Detect which cell encompasses the target text, then output its (x, y) center coordinate. 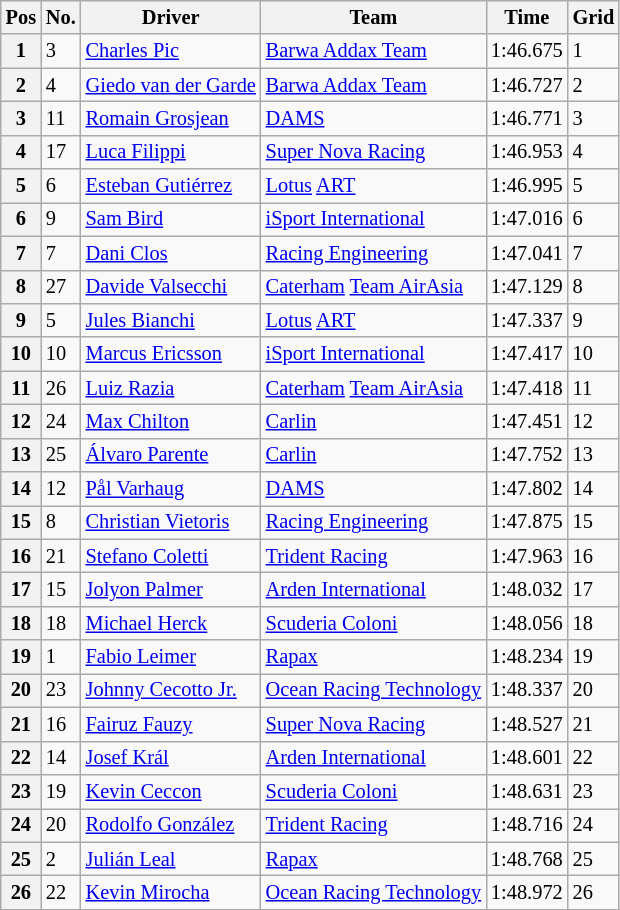
No. (61, 17)
Luca Filippi (171, 152)
1:46.995 (527, 186)
Johnny Cecotto Jr. (171, 690)
1:46.953 (527, 152)
1:47.418 (527, 388)
1:47.451 (527, 421)
Pos (21, 17)
Kevin Mirocha (171, 892)
Time (527, 17)
1:47.417 (527, 354)
1:46.771 (527, 118)
1:48.234 (527, 657)
Michael Herck (171, 623)
1:47.802 (527, 489)
1:47.963 (527, 556)
Dani Clos (171, 253)
Romain Grosjean (171, 118)
1:48.601 (527, 758)
Fairuz Fauzy (171, 724)
Julián Leal (171, 859)
1:47.129 (527, 287)
Jolyon Palmer (171, 589)
Álvaro Parente (171, 455)
Rodolfo González (171, 825)
Stefano Coletti (171, 556)
Davide Valsecchi (171, 287)
Kevin Ceccon (171, 791)
Max Chilton (171, 421)
Jules Bianchi (171, 320)
1:47.875 (527, 522)
1:47.016 (527, 219)
1:48.716 (527, 825)
Driver (171, 17)
Team (374, 17)
1:47.041 (527, 253)
1:48.631 (527, 791)
27 (61, 287)
1:48.527 (527, 724)
1:48.768 (527, 859)
Marcus Ericsson (171, 354)
1:47.752 (527, 455)
1:48.032 (527, 589)
Josef Král (171, 758)
Grid (594, 17)
Sam Bird (171, 219)
Fabio Leimer (171, 657)
1:48.972 (527, 892)
Esteban Gutiérrez (171, 186)
Pål Varhaug (171, 489)
Charles Pic (171, 51)
1:46.727 (527, 85)
1:46.675 (527, 51)
Giedo van der Garde (171, 85)
1:47.337 (527, 320)
1:48.337 (527, 690)
Luiz Razia (171, 388)
Christian Vietoris (171, 522)
1:48.056 (527, 623)
